Determine the [x, y] coordinate at the center of the cell enclosing the given text.  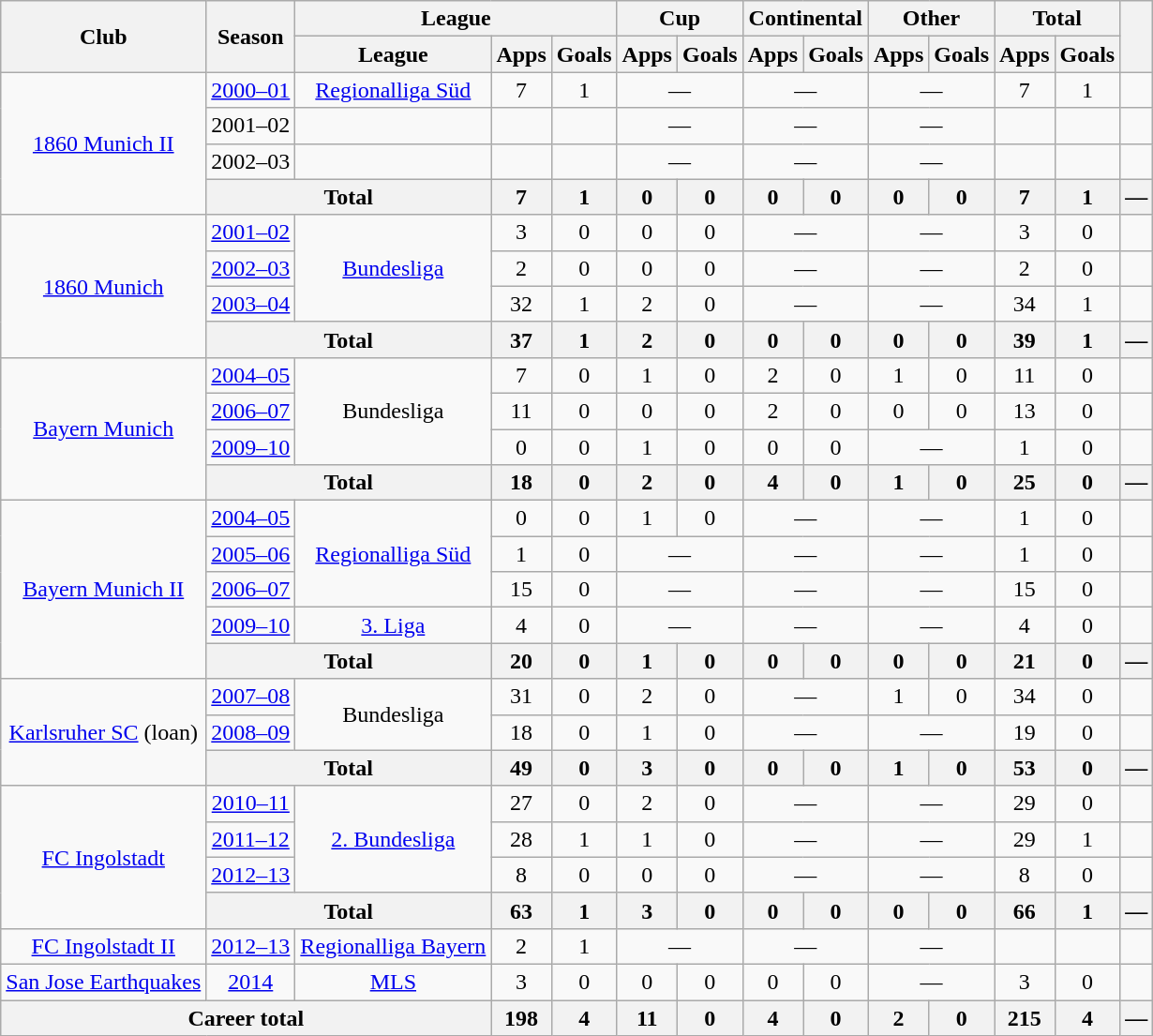
20 [521, 661]
215 [1025, 1017]
2005–06 [251, 554]
49 [521, 768]
32 [521, 304]
25 [1025, 483]
Continental [805, 19]
3. Liga [394, 625]
2011–12 [251, 839]
21 [1025, 661]
Cup [680, 19]
Career total [246, 1017]
San Jose Earthquakes [103, 982]
Other [931, 19]
FC Ingolstadt II [103, 946]
63 [521, 910]
39 [1025, 339]
2000–01 [251, 90]
1860 Munich [103, 286]
53 [1025, 768]
Regionalliga Bayern [394, 946]
28 [521, 839]
2010–11 [251, 803]
37 [521, 339]
2003–04 [251, 304]
2008–09 [251, 732]
13 [1025, 411]
Karlsruher SC (loan) [103, 732]
198 [521, 1017]
2014 [251, 982]
MLS [394, 982]
27 [521, 803]
2. Bundesliga [394, 839]
66 [1025, 910]
Bayern Munich [103, 428]
Season [251, 37]
31 [521, 697]
2007–08 [251, 697]
1860 Munich II [103, 143]
FC Ingolstadt [103, 857]
19 [1025, 732]
Club [103, 37]
Bayern Munich II [103, 590]
